From the cell containing the given text, extract its center point as (X, Y) coordinate. 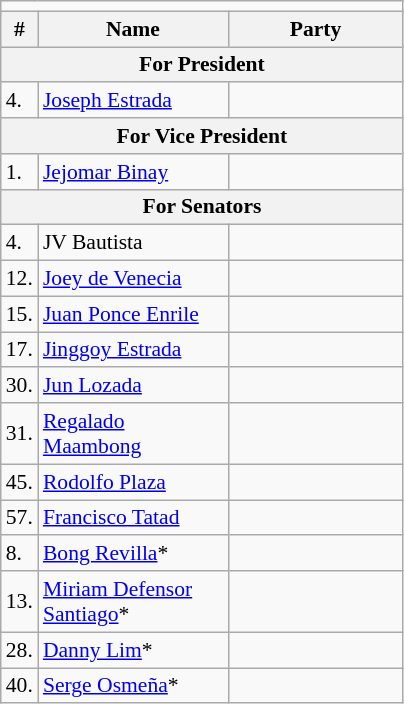
31. (20, 434)
1. (20, 172)
Name (133, 29)
Jinggoy Estrada (133, 350)
Juan Ponce Enrile (133, 314)
13. (20, 602)
17. (20, 350)
15. (20, 314)
57. (20, 518)
8. (20, 554)
Regalado Maambong (133, 434)
45. (20, 482)
Joey de Venecia (133, 279)
Rodolfo Plaza (133, 482)
Jejomar Binay (133, 172)
JV Bautista (133, 243)
30. (20, 386)
For Vice President (202, 136)
For President (202, 65)
For Senators (202, 207)
Party (316, 29)
# (20, 29)
Miriam Defensor Santiago* (133, 602)
Jun Lozada (133, 386)
40. (20, 686)
Bong Revilla* (133, 554)
12. (20, 279)
Serge Osmeña* (133, 686)
Danny Lim* (133, 650)
28. (20, 650)
Joseph Estrada (133, 101)
Francisco Tatad (133, 518)
